Capture the cell that displays the provided text and extract its [x, y] central coordinate. 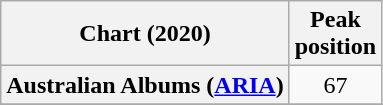
Chart (2020) [145, 34]
67 [335, 85]
Australian Albums (ARIA) [145, 85]
Peakposition [335, 34]
